Determine the [x, y] coordinate at the center of the cell enclosing the given text.  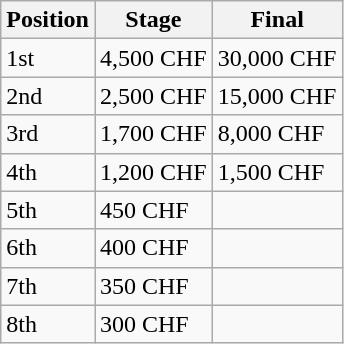
7th [48, 286]
2,500 CHF [153, 96]
30,000 CHF [277, 58]
8th [48, 324]
350 CHF [153, 286]
3rd [48, 134]
300 CHF [153, 324]
2nd [48, 96]
4th [48, 172]
1,200 CHF [153, 172]
Position [48, 20]
1,700 CHF [153, 134]
1st [48, 58]
Final [277, 20]
15,000 CHF [277, 96]
6th [48, 248]
5th [48, 210]
4,500 CHF [153, 58]
400 CHF [153, 248]
1,500 CHF [277, 172]
8,000 CHF [277, 134]
450 CHF [153, 210]
Stage [153, 20]
